For the text-containing cell, return its midpoint in [X, Y] coordinate format. 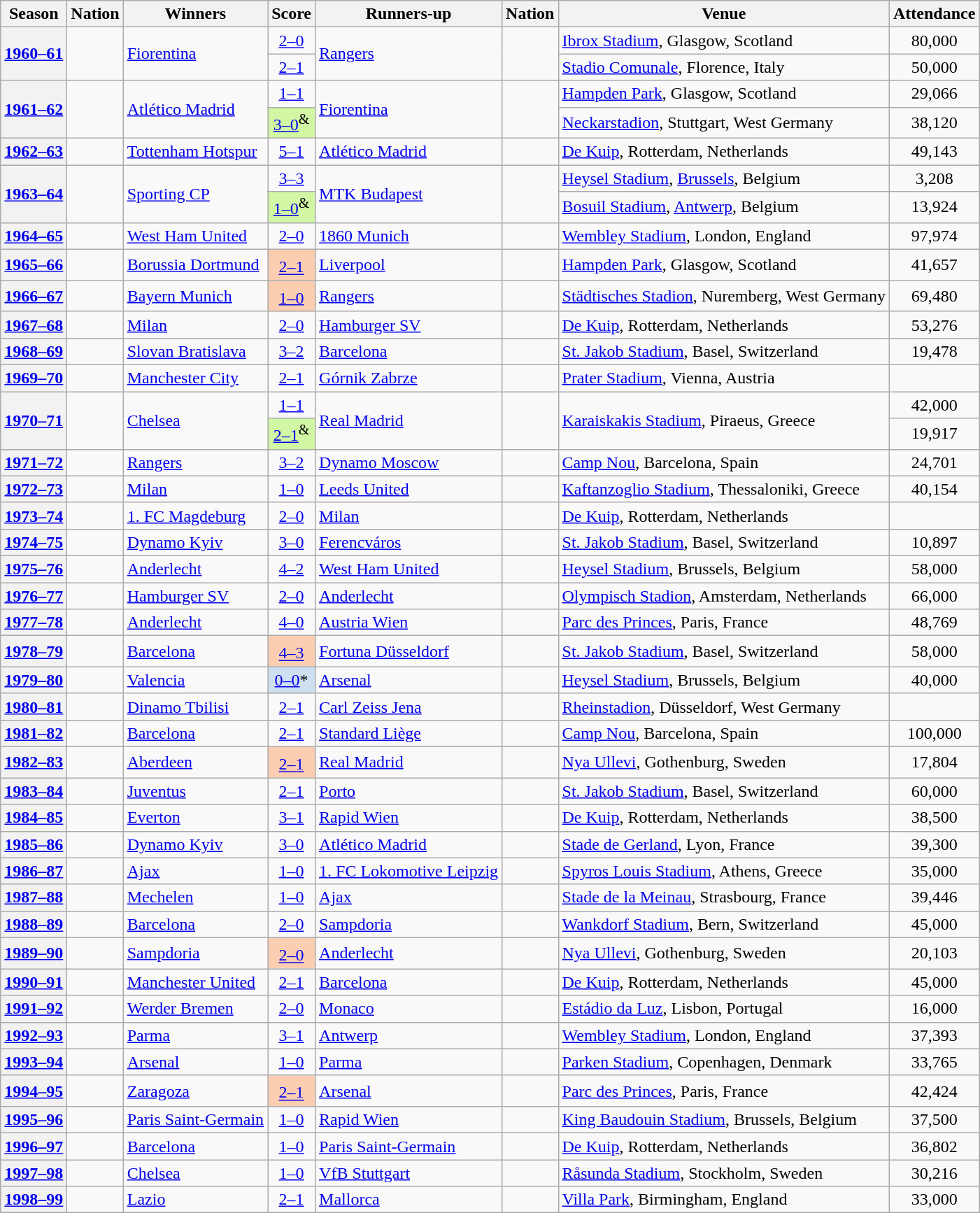
0–0* [292, 680]
Mechelen [195, 898]
Lazio [195, 1200]
Runners-up [409, 14]
Tottenham Hotspur [195, 152]
1996–97 [34, 1147]
1997–98 [34, 1173]
17,804 [935, 762]
1974–75 [34, 542]
1962–63 [34, 152]
1968–69 [34, 351]
Karaiskakis Stadium, Piraeus, Greece [724, 421]
29,066 [935, 94]
39,446 [935, 898]
1963–64 [34, 194]
2–1& [292, 434]
33,000 [935, 1200]
1979–80 [34, 680]
1995–96 [34, 1120]
20,103 [935, 953]
1961–62 [34, 109]
38,500 [935, 818]
1966–67 [34, 297]
Rheinstadion, Düsseldorf, West Germany [724, 707]
Season [34, 14]
Stade de la Meinau, Strasbourg, France [724, 898]
37,500 [935, 1120]
1965–66 [34, 264]
1978–79 [34, 652]
1985–86 [34, 844]
1990–91 [34, 982]
40,000 [935, 680]
Venue [724, 14]
19,917 [935, 434]
3,208 [935, 178]
Standard Liège [409, 733]
Stadio Comunale, Florence, Italy [724, 67]
1973–74 [34, 516]
1975–76 [34, 569]
Antwerp [409, 1035]
1988–89 [34, 924]
1964–65 [34, 236]
Borussia Dortmund [195, 264]
Mallorca [409, 1200]
Austria Wien [409, 623]
38,120 [935, 123]
1983–84 [34, 791]
39,300 [935, 844]
Spyros Louis Stadium, Athens, Greece [724, 871]
Dynamo Moscow [409, 462]
Liverpool [409, 264]
Everton [195, 818]
19,478 [935, 351]
Zaragoza [195, 1091]
66,000 [935, 596]
Parken Stadium, Copenhagen, Denmark [724, 1062]
Attendance [935, 14]
1980–81 [34, 707]
Stade de Gerland, Lyon, France [724, 844]
Carl Zeiss Jena [409, 707]
1–0& [292, 207]
49,143 [935, 152]
1982–83 [34, 762]
1989–90 [34, 953]
Sporting CP [195, 194]
1991–92 [34, 1009]
Porto [409, 791]
Ferencváros [409, 542]
Bosuil Stadium, Antwerp, Belgium [724, 207]
36,802 [935, 1147]
1992–93 [34, 1035]
1987–88 [34, 898]
100,000 [935, 733]
10,897 [935, 542]
40,154 [935, 489]
41,657 [935, 264]
1969–70 [34, 378]
Olympisch Stadion, Amsterdam, Netherlands [724, 596]
Score [292, 14]
1984–85 [34, 818]
1971–72 [34, 462]
33,765 [935, 1062]
Manchester United [195, 982]
37,393 [935, 1035]
1970–71 [34, 421]
50,000 [935, 67]
53,276 [935, 325]
1976–77 [34, 596]
3–3 [292, 178]
Estádio da Luz, Lisbon, Portugal [724, 1009]
Villa Park, Birmingham, England [724, 1200]
1986–87 [34, 871]
Juventus [195, 791]
35,000 [935, 871]
MTK Budapest [409, 194]
Manchester City [195, 378]
Städtisches Stadion, Nuremberg, West Germany [724, 297]
Valencia [195, 680]
Leeds United [409, 489]
4–0 [292, 623]
1977–78 [34, 623]
1993–94 [34, 1062]
Ibrox Stadium, Glasgow, Scotland [724, 41]
Neckarstadion, Stuttgart, West Germany [724, 123]
Råsunda Stadium, Stockholm, Sweden [724, 1173]
5–1 [292, 152]
97,974 [935, 236]
King Baudouin Stadium, Brussels, Belgium [724, 1120]
Bayern Munich [195, 297]
42,000 [935, 405]
13,924 [935, 207]
1. FC Magdeburg [195, 516]
4–2 [292, 569]
1972–73 [34, 489]
Prater Stadium, Vienna, Austria [724, 378]
Górnik Zabrze [409, 378]
30,216 [935, 1173]
Slovan Bratislava [195, 351]
1. FC Lokomotive Leipzig [409, 871]
Monaco [409, 1009]
Winners [195, 14]
16,000 [935, 1009]
42,424 [935, 1091]
24,701 [935, 462]
80,000 [935, 41]
1860 Munich [409, 236]
1998–99 [34, 1200]
1960–61 [34, 54]
48,769 [935, 623]
Fortuna Düsseldorf [409, 652]
4–3 [292, 652]
1967–68 [34, 325]
3–0& [292, 123]
69,480 [935, 297]
Dinamo Tbilisi [195, 707]
60,000 [935, 791]
VfB Stuttgart [409, 1173]
Aberdeen [195, 762]
1981–82 [34, 733]
Kaftanzoglio Stadium, Thessaloniki, Greece [724, 489]
1994–95 [34, 1091]
Wankdorf Stadium, Bern, Switzerland [724, 924]
Werder Bremen [195, 1009]
